Extract the (x, y) coordinate from the center of the cell holding the provided text.  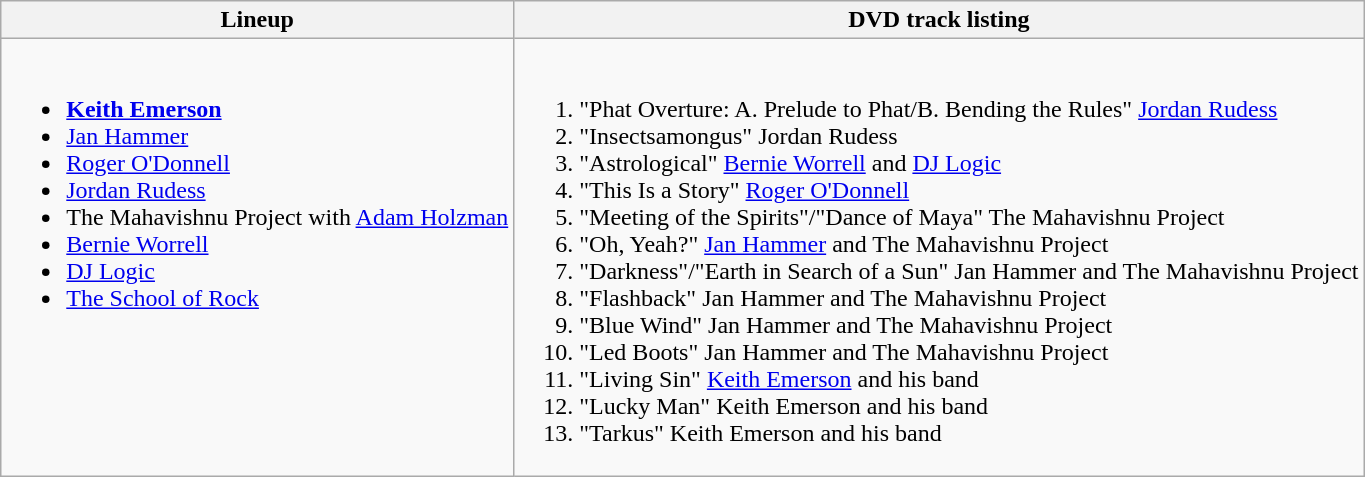
Keith EmersonJan HammerRoger O'DonnellJordan RudessThe Mahavishnu Project with Adam HolzmanBernie WorrellDJ LogicThe School of Rock (258, 258)
DVD track listing (939, 20)
Lineup (258, 20)
